Identify which cell holds the provided text, then report its (x, y) central coordinate. 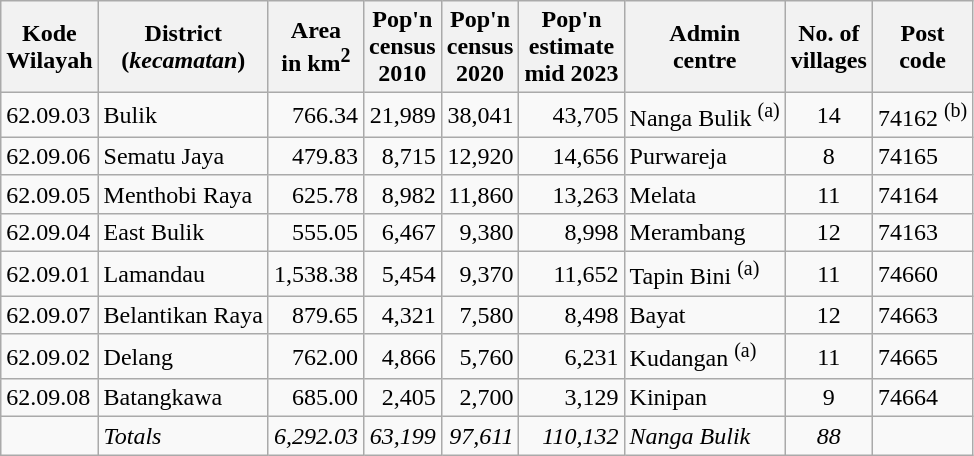
Bayat (704, 315)
Sematu Jaya (183, 156)
12,920 (480, 156)
Totals (183, 436)
8,715 (402, 156)
Tapin Bini (a) (704, 274)
11,860 (480, 194)
Purwareja (704, 156)
74663 (922, 315)
74165 (922, 156)
63,199 (402, 436)
14 (828, 116)
Pop'ncensus2010 (402, 47)
13,263 (572, 194)
766.34 (316, 116)
62.09.01 (50, 274)
74660 (922, 274)
74162 (b) (922, 116)
9,370 (480, 274)
Pop'ncensus2020 (480, 47)
685.00 (316, 398)
Kinipan (704, 398)
1,538.38 (316, 274)
Belantikan Raya (183, 315)
Melata (704, 194)
62.09.07 (50, 315)
9 (828, 398)
8,998 (572, 232)
62.09.06 (50, 156)
Nanga Bulik (704, 436)
5,454 (402, 274)
88 (828, 436)
21,989 (402, 116)
4,321 (402, 315)
7,580 (480, 315)
4,866 (402, 356)
74664 (922, 398)
Bulik (183, 116)
38,041 (480, 116)
8 (828, 156)
2,405 (402, 398)
74163 (922, 232)
110,132 (572, 436)
6,292.03 (316, 436)
District(kecamatan) (183, 47)
62.09.05 (50, 194)
Areain km2 (316, 47)
62.09.02 (50, 356)
62.09.08 (50, 398)
3,129 (572, 398)
625.78 (316, 194)
Pop'nestimatemid 2023 (572, 47)
74164 (922, 194)
555.05 (316, 232)
479.83 (316, 156)
62.09.03 (50, 116)
762.00 (316, 356)
Menthobi Raya (183, 194)
6,231 (572, 356)
Nanga Bulik (a) (704, 116)
74665 (922, 356)
Admin centre (704, 47)
879.65 (316, 315)
6,467 (402, 232)
97,611 (480, 436)
Batangkawa (183, 398)
11,652 (572, 274)
Lamandau (183, 274)
62.09.04 (50, 232)
14,656 (572, 156)
Kudangan (a) (704, 356)
43,705 (572, 116)
East Bulik (183, 232)
Postcode (922, 47)
Merambang (704, 232)
5,760 (480, 356)
No. of villages (828, 47)
8,498 (572, 315)
KodeWilayah (50, 47)
Delang (183, 356)
2,700 (480, 398)
8,982 (402, 194)
9,380 (480, 232)
